Determine the (X, Y) coordinate at the center of the cell enclosing the given text.  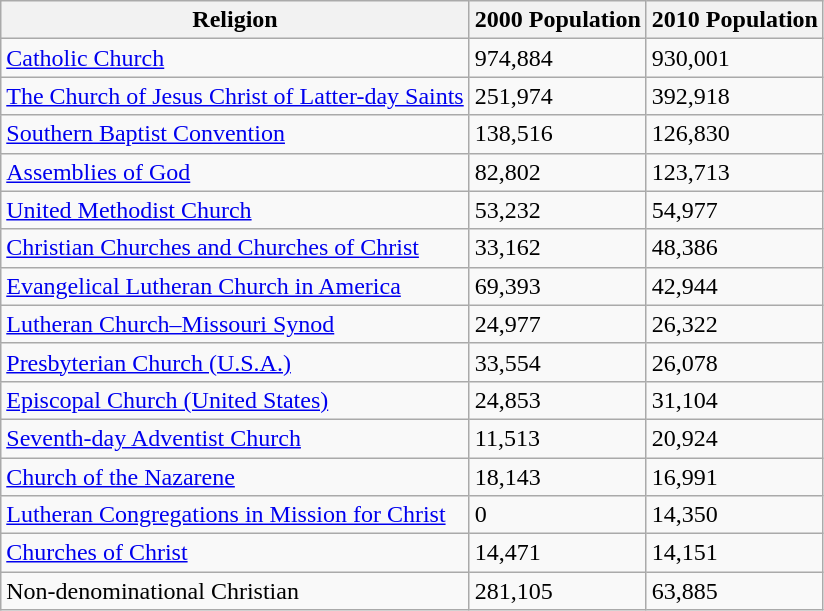
Lutheran Church–Missouri Synod (235, 324)
2010 Population (734, 20)
123,713 (734, 172)
126,830 (734, 134)
138,516 (558, 134)
14,151 (734, 553)
Presbyterian Church (U.S.A.) (235, 362)
18,143 (558, 477)
Assemblies of God (235, 172)
0 (558, 515)
82,802 (558, 172)
20,924 (734, 438)
33,162 (558, 248)
42,944 (734, 286)
Catholic Church (235, 58)
930,001 (734, 58)
Churches of Christ (235, 553)
392,918 (734, 96)
53,232 (558, 210)
63,885 (734, 591)
Southern Baptist Convention (235, 134)
United Methodist Church (235, 210)
2000 Population (558, 20)
14,350 (734, 515)
31,104 (734, 400)
The Church of Jesus Christ of Latter-day Saints (235, 96)
Evangelical Lutheran Church in America (235, 286)
11,513 (558, 438)
33,554 (558, 362)
Episcopal Church (United States) (235, 400)
Church of the Nazarene (235, 477)
54,977 (734, 210)
48,386 (734, 248)
16,991 (734, 477)
24,977 (558, 324)
Religion (235, 20)
Non-denominational Christian (235, 591)
974,884 (558, 58)
251,974 (558, 96)
69,393 (558, 286)
Lutheran Congregations in Mission for Christ (235, 515)
Seventh-day Adventist Church (235, 438)
14,471 (558, 553)
26,078 (734, 362)
281,105 (558, 591)
Christian Churches and Churches of Christ (235, 248)
26,322 (734, 324)
24,853 (558, 400)
